Search for the cell housing the specified text and yield its (X, Y) center coordinate. 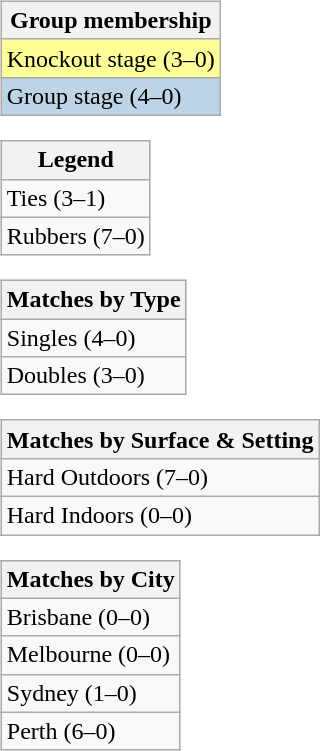
Legend (76, 160)
Matches by City (90, 579)
Group membership (110, 20)
Hard Indoors (0–0) (160, 515)
Sydney (1–0) (90, 693)
Singles (4–0) (94, 338)
Hard Outdoors (7–0) (160, 477)
Matches by Type (94, 300)
Melbourne (0–0) (90, 655)
Ties (3–1) (76, 198)
Doubles (3–0) (94, 376)
Knockout stage (3–0) (110, 58)
Matches by Surface & Setting (160, 439)
Rubbers (7–0) (76, 236)
Perth (6–0) (90, 731)
Brisbane (0–0) (90, 617)
Group stage (4–0) (110, 96)
